For the text-containing cell, return its midpoint in [x, y] coordinate format. 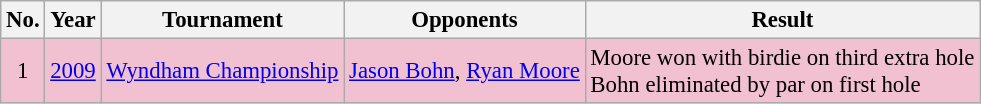
Jason Bohn, Ryan Moore [464, 72]
1 [23, 72]
Opponents [464, 20]
Tournament [222, 20]
Wyndham Championship [222, 72]
Result [782, 20]
2009 [73, 72]
No. [23, 20]
Moore won with birdie on third extra holeBohn eliminated by par on first hole [782, 72]
Year [73, 20]
